Find where the given text appears and provide that cell's center as [x, y] coordinate. 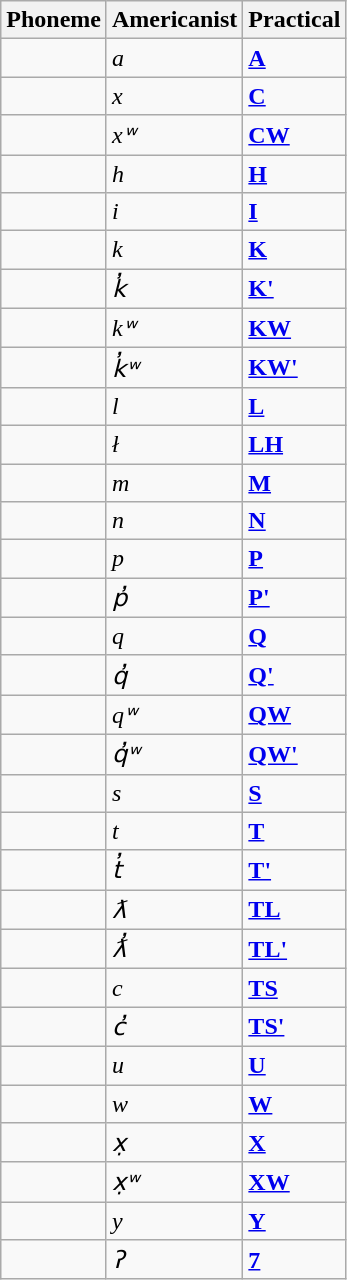
Q' [294, 675]
k̓ʷ [174, 368]
X [294, 1143]
7 [294, 1260]
W [294, 1103]
LH [294, 444]
P [294, 559]
K [294, 250]
ƛ [174, 910]
TS [294, 988]
TL' [294, 949]
p [174, 559]
CW [294, 135]
m [174, 483]
Y [294, 1221]
n [174, 521]
k̓ [174, 289]
XW [294, 1182]
q̓ [174, 675]
ʔ [174, 1260]
qʷ [174, 715]
ƛ̓ [174, 949]
t [174, 831]
Phoneme [54, 20]
x̣ [174, 1143]
h [174, 173]
KW [294, 328]
C [294, 96]
x [174, 96]
I [294, 212]
l [174, 406]
QW [294, 715]
c̓ [174, 1027]
p̓ [174, 598]
t̓ [174, 870]
x̣ʷ [174, 1182]
L [294, 406]
A [294, 58]
c [174, 988]
P' [294, 598]
Americanist [174, 20]
Q [294, 636]
Practical [294, 20]
U [294, 1065]
u [174, 1065]
q̓ʷ [174, 754]
ł [174, 444]
kʷ [174, 328]
a [174, 58]
T' [294, 870]
i [174, 212]
N [294, 521]
KW' [294, 368]
K' [294, 289]
k [174, 250]
w [174, 1103]
S [294, 793]
M [294, 483]
q [174, 636]
H [294, 173]
TS' [294, 1027]
TL [294, 910]
QW' [294, 754]
s [174, 793]
xʷ [174, 135]
y [174, 1221]
T [294, 831]
